Capture the cell that displays the provided text and extract its [x, y] central coordinate. 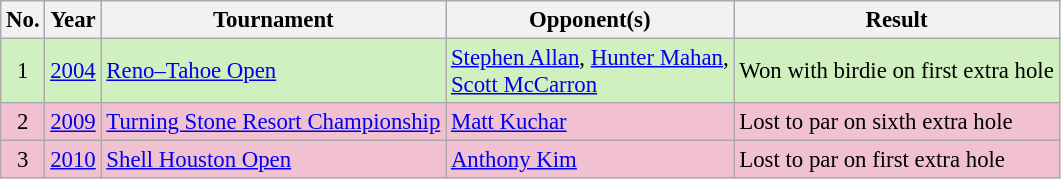
Result [896, 20]
Year [73, 20]
1 [23, 72]
2010 [73, 160]
2004 [73, 72]
Stephen Allan, Hunter Mahan, Scott McCarron [590, 72]
Won with birdie on first extra hole [896, 72]
Lost to par on sixth extra hole [896, 122]
Lost to par on first extra hole [896, 160]
Tournament [274, 20]
Anthony Kim [590, 160]
3 [23, 160]
Opponent(s) [590, 20]
2009 [73, 122]
2 [23, 122]
Turning Stone Resort Championship [274, 122]
Reno–Tahoe Open [274, 72]
Shell Houston Open [274, 160]
No. [23, 20]
Matt Kuchar [590, 122]
